Identify which cell holds the provided text, then report its (X, Y) central coordinate. 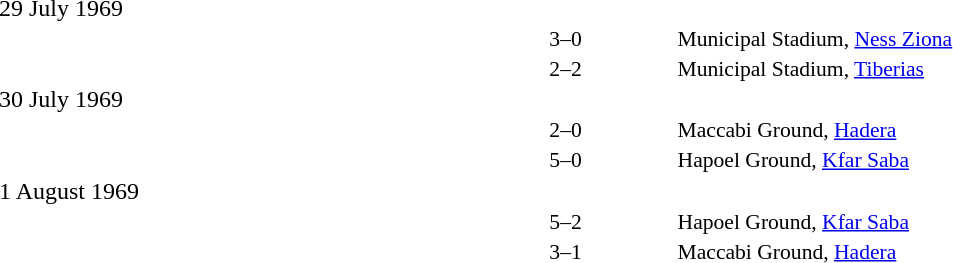
5–0 (566, 160)
5–2 (566, 222)
2–0 (566, 130)
3–0 (566, 38)
2–2 (566, 68)
